Find where the given text appears and provide that cell's center as (X, Y) coordinate. 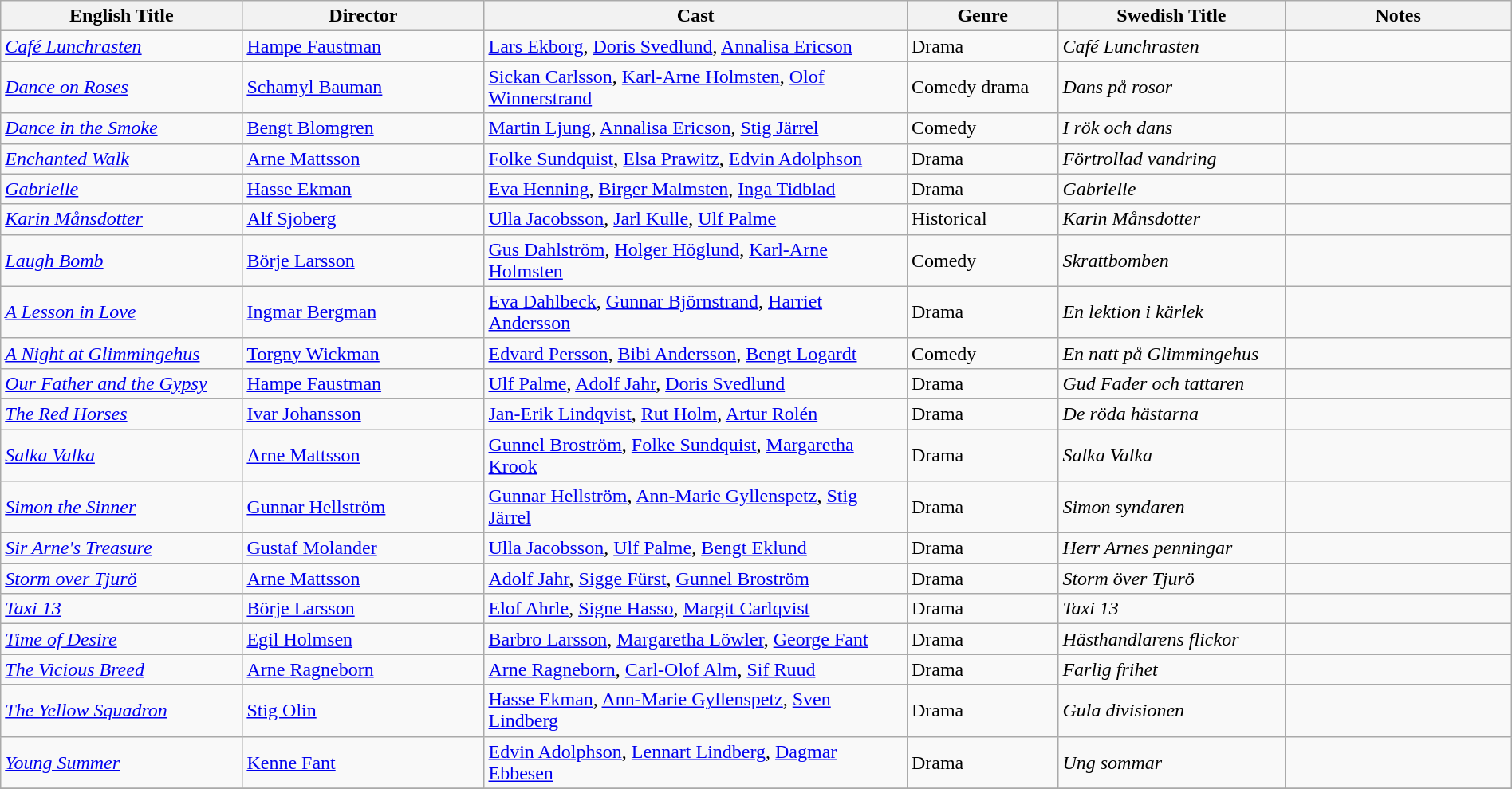
Ingmar Bergman (364, 312)
Gud Fader och tattaren (1171, 383)
English Title (121, 16)
Gustaf Molander (364, 548)
Edvin Adolphson, Lennart Lindberg, Dagmar Ebbesen (695, 762)
Ulf Palme, Adolf Jahr, Doris Svedlund (695, 383)
Farlig frihet (1171, 669)
I rök och dans (1171, 128)
Arne Ragneborn (364, 669)
Dans på rosor (1171, 88)
Swedish Title (1171, 16)
Our Father and the Gypsy (121, 383)
Gula divisionen (1171, 711)
Elof Ahrle, Signe Hasso, Margit Carlqvist (695, 609)
Ulla Jacobsson, Jarl Kulle, Ulf Palme (695, 219)
Schamyl Bauman (364, 88)
Sir Arne's Treasure (121, 548)
Ung sommar (1171, 762)
Dance in the Smoke (121, 128)
Adolf Jahr, Sigge Fürst, Gunnel Broström (695, 579)
A Night at Glimmingehus (121, 353)
De röda hästarna (1171, 414)
Bengt Blomgren (364, 128)
Kenne Fant (364, 762)
Gus Dahlström, Holger Höglund, Karl-Arne Holmsten (695, 260)
Comedy drama (982, 88)
The Red Horses (121, 414)
Gunnel Broström, Folke Sundquist, Margaretha Krook (695, 454)
Simon the Sinner (121, 507)
Lars Ekborg, Doris Svedlund, Annalisa Ericson (695, 46)
Dance on Roses (121, 88)
Gunnar Hellström, Ann-Marie Gyllenspetz, Stig Järrel (695, 507)
Hasse Ekman (364, 189)
A Lesson in Love (121, 312)
Barbro Larsson, Margaretha Löwler, George Fant (695, 639)
Stig Olin (364, 711)
Hasse Ekman, Ann-Marie Gyllenspetz, Sven Lindberg (695, 711)
Förtrollad vandring (1171, 159)
Folke Sundquist, Elsa Prawitz, Edvin Adolphson (695, 159)
En lektion i kärlek (1171, 312)
Alf Sjoberg (364, 219)
Storm över Tjurö (1171, 579)
Eva Henning, Birger Malmsten, Inga Tidblad (695, 189)
Gunnar Hellström (364, 507)
The Yellow Squadron (121, 711)
Historical (982, 219)
Ulla Jacobsson, Ulf Palme, Bengt Eklund (695, 548)
Simon syndaren (1171, 507)
Notes (1398, 16)
Jan-Erik Lindqvist, Rut Holm, Artur Rolén (695, 414)
Torgny Wickman (364, 353)
The Vicious Breed (121, 669)
Storm over Tjurö (121, 579)
Hästhandlarens flickor (1171, 639)
Skrattbomben (1171, 260)
Enchanted Walk (121, 159)
Director (364, 16)
Laugh Bomb (121, 260)
Young Summer (121, 762)
En natt på Glimmingehus (1171, 353)
Herr Arnes penningar (1171, 548)
Eva Dahlbeck, Gunnar Björnstrand, Harriet Andersson (695, 312)
Sickan Carlsson, Karl-Arne Holmsten, Olof Winnerstrand (695, 88)
Arne Ragneborn, Carl-Olof Alm, Sif Ruud (695, 669)
Cast (695, 16)
Edvard Persson, Bibi Andersson, Bengt Logardt (695, 353)
Martin Ljung, Annalisa Ericson, Stig Järrel (695, 128)
Genre (982, 16)
Ivar Johansson (364, 414)
Egil Holmsen (364, 639)
Time of Desire (121, 639)
